For the text-containing cell, return its midpoint in [x, y] coordinate format. 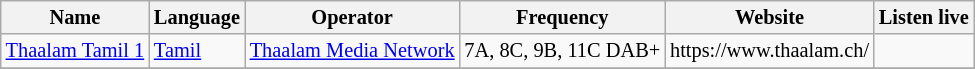
Thaalam Tamil 1 [75, 51]
7A, 8C, 9B, 11C DAB+ [562, 51]
Language [197, 17]
Website [770, 17]
Frequency [562, 17]
Name [75, 17]
Thaalam Media Network [352, 51]
Listen live [924, 17]
Operator [352, 17]
https://www.thaalam.ch/ [770, 51]
Tamil [197, 51]
